Output the (x, y) coordinate of the center of the cell containing the given text.  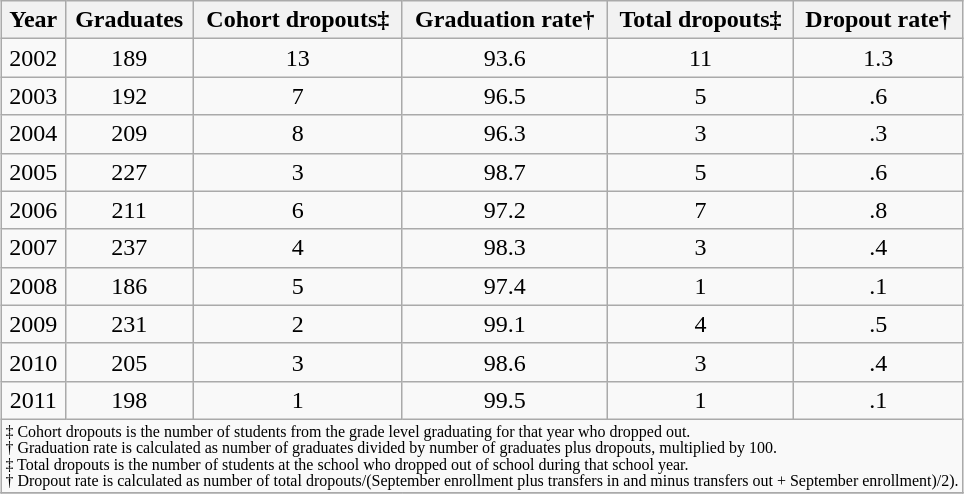
1.3 (878, 58)
2011 (33, 400)
.3 (878, 134)
2004 (33, 134)
99.1 (504, 324)
6 (298, 210)
205 (129, 362)
209 (129, 134)
93.6 (504, 58)
97.4 (504, 286)
8 (298, 134)
2008 (33, 286)
237 (129, 248)
Graduates (129, 20)
98.6 (504, 362)
2010 (33, 362)
97.2 (504, 210)
Dropout rate† (878, 20)
2005 (33, 172)
Cohort dropouts‡ (298, 20)
Total dropouts‡ (700, 20)
98.3 (504, 248)
.8 (878, 210)
231 (129, 324)
227 (129, 172)
211 (129, 210)
2003 (33, 96)
2002 (33, 58)
198 (129, 400)
96.3 (504, 134)
2009 (33, 324)
189 (129, 58)
98.7 (504, 172)
2006 (33, 210)
96.5 (504, 96)
11 (700, 58)
192 (129, 96)
2 (298, 324)
13 (298, 58)
99.5 (504, 400)
Year (33, 20)
2007 (33, 248)
Graduation rate† (504, 20)
.5 (878, 324)
186 (129, 286)
